Return [x, y] of the center of cell containing provided text 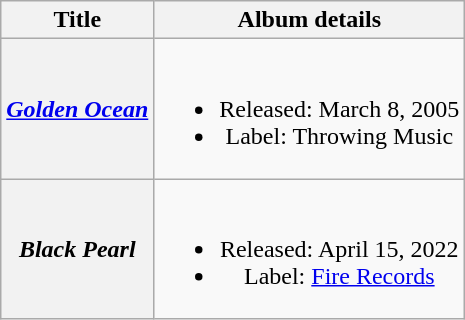
Title [78, 20]
Released: April 15, 2022Label: Fire Records [310, 249]
Golden Ocean [78, 109]
Album details [310, 20]
Black Pearl [78, 249]
Released: March 8, 2005Label: Throwing Music [310, 109]
